From the cell containing the given text, extract its center point as (X, Y) coordinate. 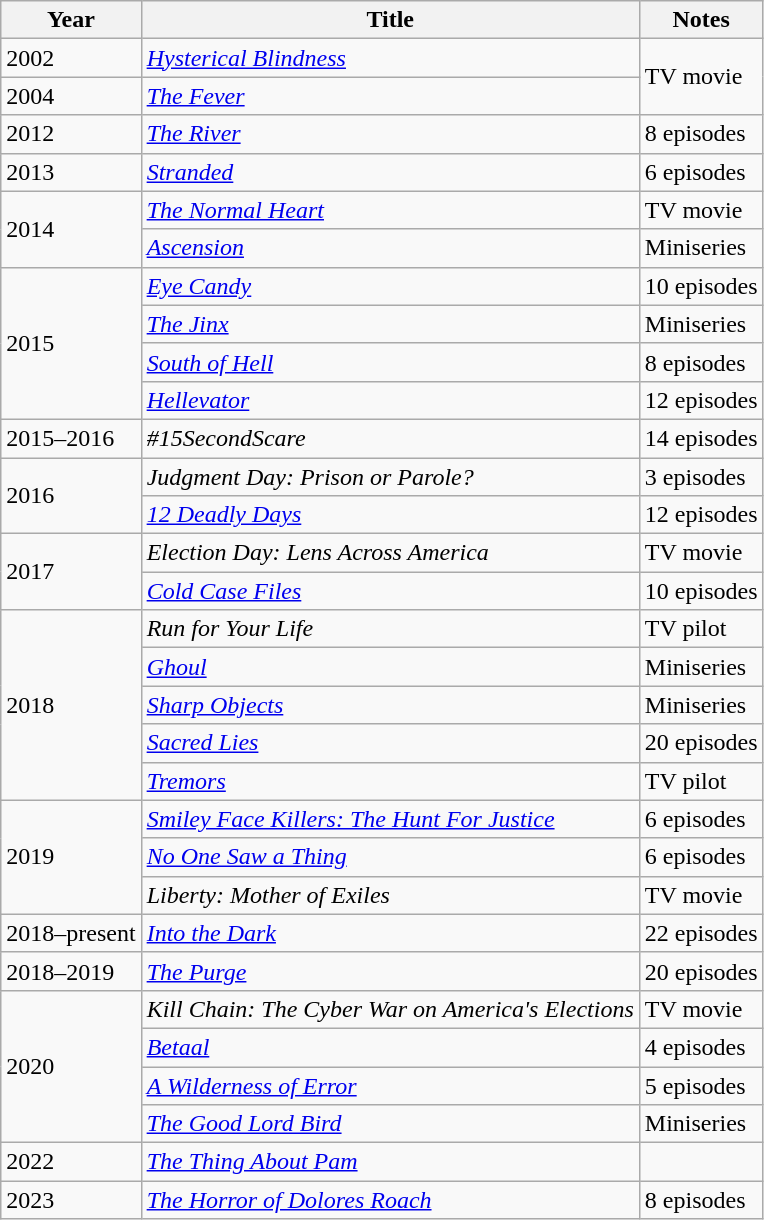
Hysterical Blindness (390, 58)
The Jinx (390, 324)
Kill Chain: The Cyber War on America's Elections (390, 1009)
2015 (71, 343)
14 episodes (701, 438)
The River (390, 134)
22 episodes (701, 933)
2018–2019 (71, 971)
Sharp Objects (390, 705)
Ghoul (390, 667)
Tremors (390, 781)
The Purge (390, 971)
The Horror of Dolores Roach (390, 1200)
2014 (71, 229)
A Wilderness of Error (390, 1085)
12 Deadly Days (390, 515)
2019 (71, 857)
The Fever (390, 96)
Run for Your Life (390, 629)
2022 (71, 1162)
2013 (71, 172)
Liberty: Mother of Exiles (390, 895)
Judgment Day: Prison or Parole? (390, 477)
2018 (71, 705)
Election Day: Lens Across America (390, 553)
5 episodes (701, 1085)
Title (390, 20)
Smiley Face Killers: The Hunt For Justice (390, 819)
South of Hell (390, 362)
2002 (71, 58)
No One Saw a Thing (390, 857)
Ascension (390, 248)
2004 (71, 96)
3 episodes (701, 477)
Stranded (390, 172)
Hellevator (390, 400)
Notes (701, 20)
2016 (71, 496)
2023 (71, 1200)
Cold Case Files (390, 591)
4 episodes (701, 1047)
Year (71, 20)
#15SecondScare (390, 438)
2012 (71, 134)
Eye Candy (390, 286)
The Normal Heart (390, 210)
Into the Dark (390, 933)
2015–2016 (71, 438)
2017 (71, 572)
The Thing About Pam (390, 1162)
The Good Lord Bird (390, 1124)
2020 (71, 1066)
Betaal (390, 1047)
Sacred Lies (390, 743)
2018–present (71, 933)
